Locate the cell with the specified text and output its (X, Y) center coordinate. 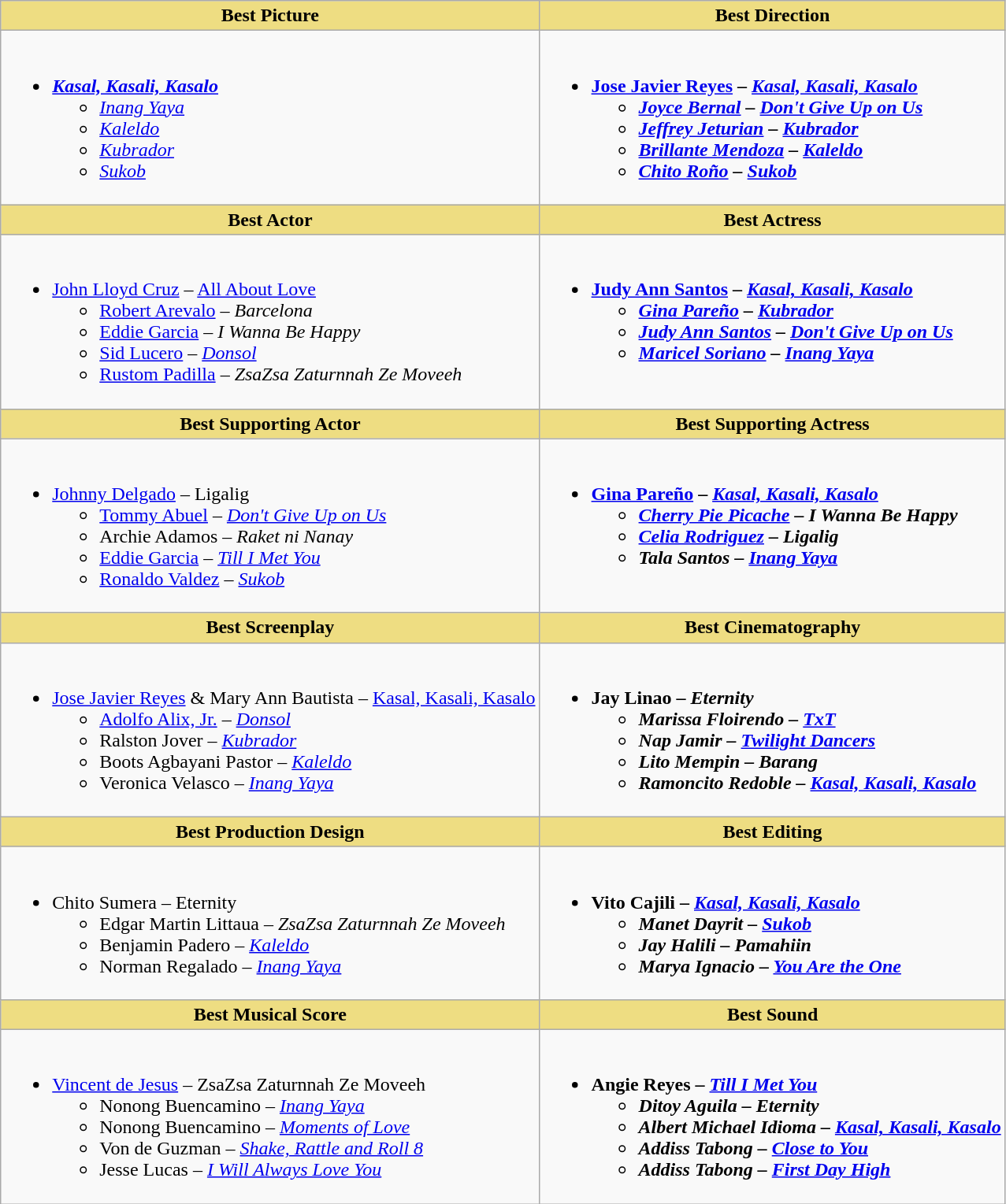
Chito Sumera – EternityEdgar Martin Littaua – ZsaZsa Zaturnnah Ze MoveehBenjamin Padero – KaleldoNorman Regalado – Inang Yaya (270, 923)
Best Cinematography (772, 628)
Best Musical Score (270, 1014)
Best Screenplay (270, 628)
Best Actress (772, 220)
Best Sound (772, 1014)
Best Supporting Actress (772, 424)
Best Supporting Actor (270, 424)
Best Production Design (270, 832)
Jose Javier Reyes – Kasal, Kasali, KasaloJoyce Bernal – Don't Give Up on UsJeffrey Jeturian – KubradorBrillante Mendoza – KaleldoChito Roño – Sukob (772, 118)
Best Editing (772, 832)
Vito Cajili – Kasal, Kasali, KasaloManet Dayrit – SukobJay Halili – PamahiinMarya Ignacio – You Are the One (772, 923)
Judy Ann Santos – Kasal, Kasali, KasaloGina Pareño – KubradorJudy Ann Santos – Don't Give Up on UsMaricel Soriano – Inang Yaya (772, 321)
Jay Linao – EternityMarissa Floirendo – TxTNap Jamir – Twilight DancersLito Mempin – BarangRamoncito Redoble – Kasal, Kasali, Kasalo (772, 729)
Best Direction (772, 16)
Best Picture (270, 16)
Johnny Delgado – LigaligTommy Abuel – Don't Give Up on UsArchie Adamos – Raket ni NanayEddie Garcia – Till I Met YouRonaldo Valdez – Sukob (270, 526)
Kasal, Kasali, KasaloInang YayaKaleldoKubradorSukob (270, 118)
Gina Pareño – Kasal, Kasali, KasaloCherry Pie Picache – I Wanna Be HappyCelia Rodriguez – LigaligTala Santos – Inang Yaya (772, 526)
Best Actor (270, 220)
